Pinpoint the cell where the given text exists, returning its [x, y] midpoint coordinate. 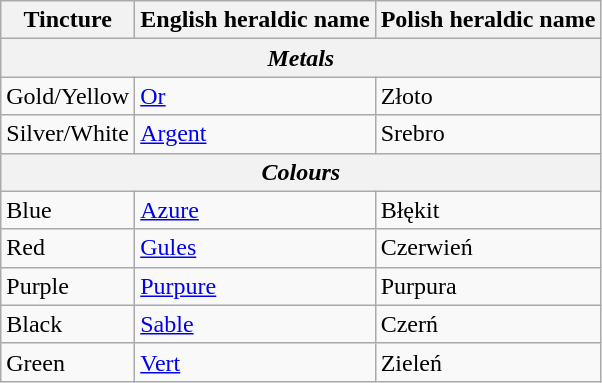
Or [255, 96]
Srebro [488, 134]
Blue [68, 210]
Metals [301, 58]
Red [68, 248]
English heraldic name [255, 20]
Czerń [488, 324]
Zieleń [488, 362]
Argent [255, 134]
Sable [255, 324]
Purple [68, 286]
Złoto [488, 96]
Azure [255, 210]
Colours [301, 172]
Green [68, 362]
Black [68, 324]
Błękit [488, 210]
Tincture [68, 20]
Gold/Yellow [68, 96]
Czerwień [488, 248]
Purpure [255, 286]
Vert [255, 362]
Polish heraldic name [488, 20]
Silver/White [68, 134]
Gules [255, 248]
Purpura [488, 286]
